Find where the given text appears and provide that cell's center as [X, Y] coordinate. 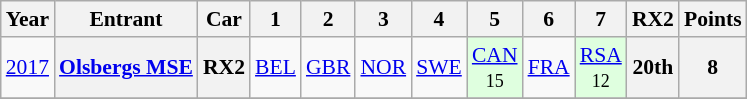
SWE [439, 68]
NOR [383, 68]
4 [439, 19]
20th [653, 68]
Car [224, 19]
Points [713, 19]
5 [495, 19]
FRA [549, 68]
GBR [328, 68]
6 [549, 19]
BEL [276, 68]
2017 [28, 68]
8 [713, 68]
7 [601, 19]
1 [276, 19]
Entrant [126, 19]
3 [383, 19]
Year [28, 19]
CAN15 [495, 68]
2 [328, 19]
Olsbergs MSE [126, 68]
RSA12 [601, 68]
